Scan for the cell matching the given text and deliver its [X, Y] coordinate at center. 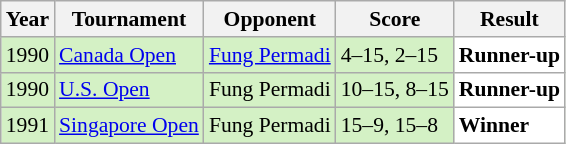
U.S. Open [129, 90]
10–15, 8–15 [395, 90]
4–15, 2–15 [395, 55]
Winner [510, 126]
Year [28, 19]
1991 [28, 126]
Opponent [270, 19]
Result [510, 19]
Score [395, 19]
15–9, 15–8 [395, 126]
Tournament [129, 19]
Singapore Open [129, 126]
Canada Open [129, 55]
